Find where the given text appears and provide that cell's center as (X, Y) coordinate. 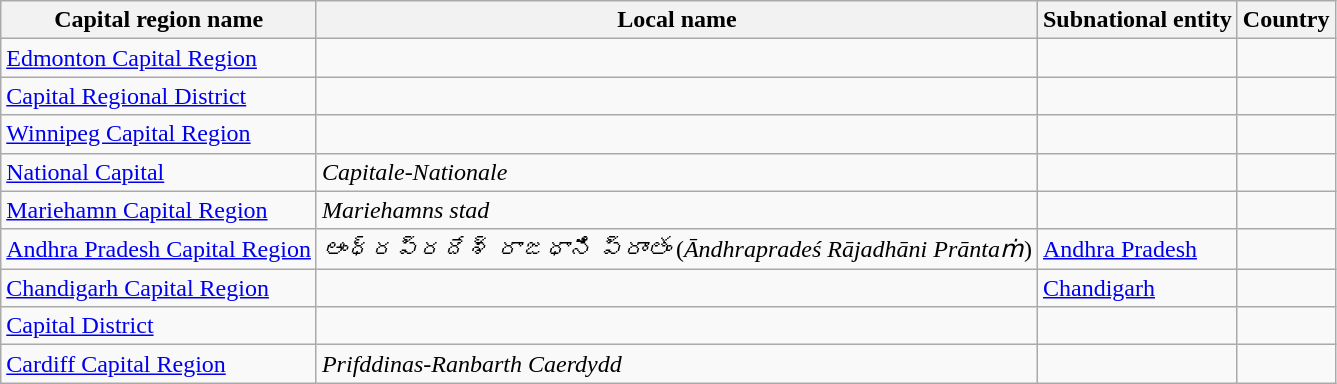
Andhra Pradesh Capital Region (159, 249)
Mariehamn Capital Region (159, 210)
Country (1286, 20)
Local name (676, 20)
ఆంధ్రప్రదేశ్ రాజధాని ప్రాంతం (Āndhrapradeś Rājadhāni Prāntaṁ) (676, 249)
Andhra Pradesh (1137, 249)
Capital region name (159, 20)
Edmonton Capital Region (159, 58)
Capital Regional District (159, 96)
Cardiff Capital Region (159, 364)
Chandigarh Capital Region (159, 288)
Capitale-Nationale (676, 172)
Subnational entity (1137, 20)
Capital District (159, 326)
Winnipeg Capital Region (159, 134)
Mariehamns stad (676, 210)
National Capital (159, 172)
Chandigarh (1137, 288)
Prifddinas-Ranbarth Caerdydd (676, 364)
